Scan for the cell matching the given text and deliver its [X, Y] coordinate at center. 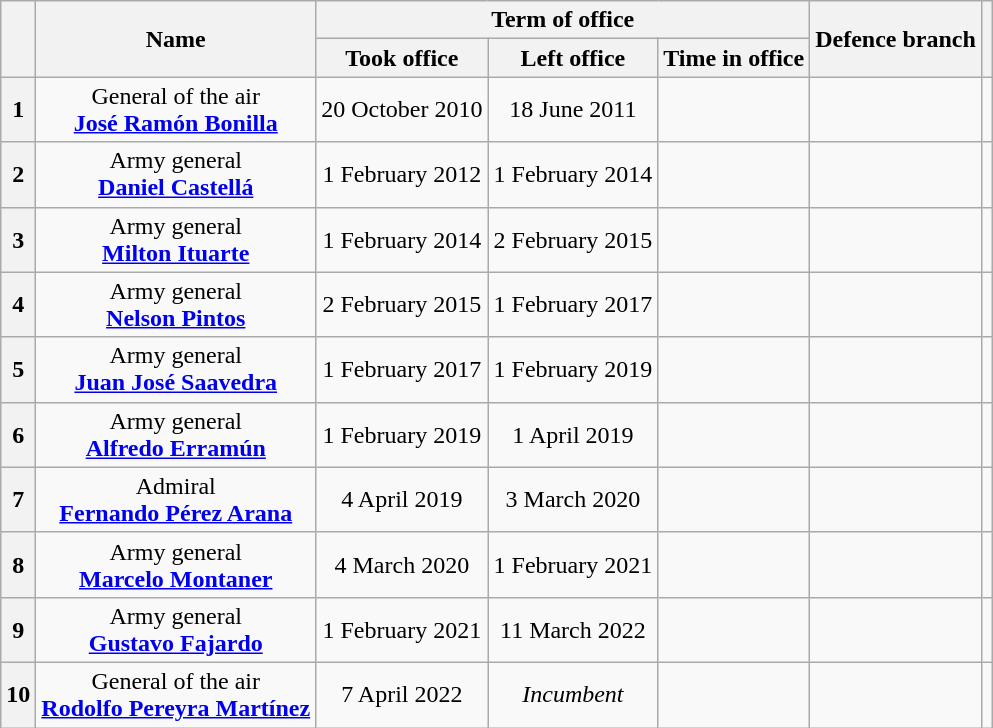
9 [18, 630]
Incumbent [573, 694]
Army generalMilton Ituarte [176, 240]
Name [176, 39]
Army generalDaniel Castellá [176, 174]
1 [18, 110]
10 [18, 694]
3 March 2020 [573, 500]
Army generalNelson Pintos [176, 304]
Army generalGustavo Fajardo [176, 630]
2 [18, 174]
4 April 2019 [402, 500]
Term of office [563, 20]
11 March 2022 [573, 630]
Defence branch [896, 39]
General of the airJosé Ramón Bonilla [176, 110]
Took office [402, 58]
7 April 2022 [402, 694]
4 [18, 304]
18 June 2011 [573, 110]
20 October 2010 [402, 110]
Army generalJuan José Saavedra [176, 370]
1 April 2019 [573, 434]
6 [18, 434]
3 [18, 240]
Army generalMarcelo Montaner [176, 564]
AdmiralFernando Pérez Arana [176, 500]
Army generalAlfredo Erramún [176, 434]
7 [18, 500]
Time in office [734, 58]
General of the airRodolfo Pereyra Martínez [176, 694]
4 March 2020 [402, 564]
5 [18, 370]
1 February 2012 [402, 174]
Left office [573, 58]
8 [18, 564]
